Pinpoint the cell where the given text exists, returning its [x, y] midpoint coordinate. 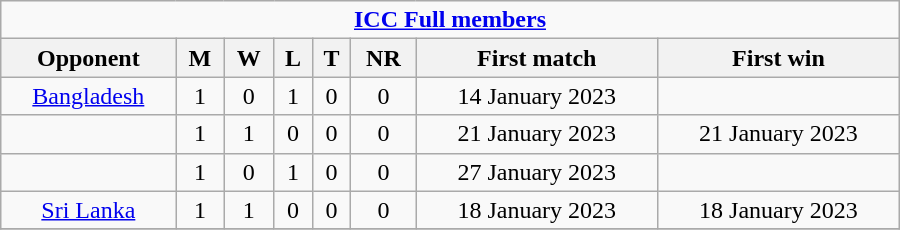
NR [384, 58]
First win [779, 58]
W [249, 58]
Opponent [88, 58]
ICC Full members [450, 20]
Bangladesh [88, 96]
L [294, 58]
First match [537, 58]
27 January 2023 [537, 172]
14 January 2023 [537, 96]
Sri Lanka [88, 210]
M [200, 58]
T [332, 58]
